Determine the [X, Y] coordinate at the center of the cell enclosing the given text.  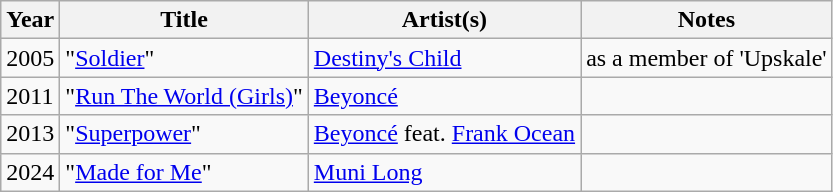
Notes [707, 20]
Beyoncé [444, 96]
Muni Long [444, 172]
Title [184, 20]
"Superpower" [184, 134]
"Soldier" [184, 58]
2024 [30, 172]
"Made for Me" [184, 172]
"Run The World (Girls)" [184, 96]
Destiny's Child [444, 58]
Year [30, 20]
Beyoncé feat. Frank Ocean [444, 134]
2013 [30, 134]
2005 [30, 58]
Artist(s) [444, 20]
as a member of 'Upskale' [707, 58]
2011 [30, 96]
